Find where the given text appears and provide that cell's center as [x, y] coordinate. 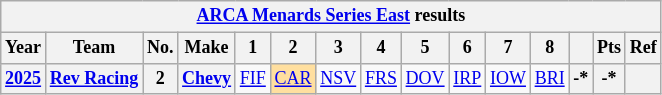
NSV [338, 78]
Ref [643, 48]
Make [207, 48]
ARCA Menards Series East results [331, 16]
Pts [610, 48]
DOV [425, 78]
BRI [550, 78]
3 [338, 48]
IOW [508, 78]
Team [94, 48]
7 [508, 48]
Rev Racing [94, 78]
IRP [468, 78]
Chevy [207, 78]
FRS [382, 78]
4 [382, 48]
5 [425, 48]
8 [550, 48]
1 [252, 48]
FIF [252, 78]
2025 [24, 78]
No. [160, 48]
6 [468, 48]
CAR [293, 78]
Year [24, 48]
